Capture the cell that displays the provided text and extract its (X, Y) central coordinate. 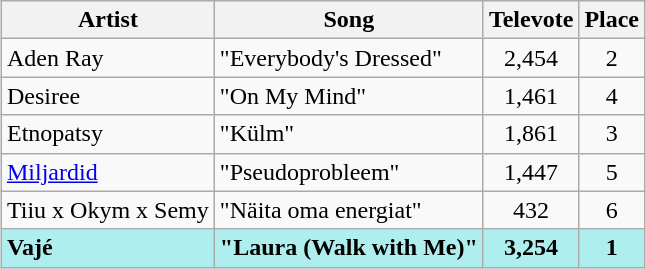
1,461 (530, 96)
"Külm" (348, 134)
"Näita oma energiat" (348, 210)
1,861 (530, 134)
4 (612, 96)
Miljardid (108, 172)
2,454 (530, 58)
3,254 (530, 248)
Vajé (108, 248)
432 (530, 210)
1 (612, 248)
"On My Mind" (348, 96)
Aden Ray (108, 58)
5 (612, 172)
"Pseudoprobleem" (348, 172)
6 (612, 210)
Desiree (108, 96)
Televote (530, 20)
"Everybody's Dressed" (348, 58)
1,447 (530, 172)
Tiiu x Okym x Semy (108, 210)
Place (612, 20)
Artist (108, 20)
Song (348, 20)
Etnopatsy (108, 134)
2 (612, 58)
"Laura (Walk with Me)" (348, 248)
3 (612, 134)
